Scan for the cell matching the given text and deliver its [X, Y] coordinate at center. 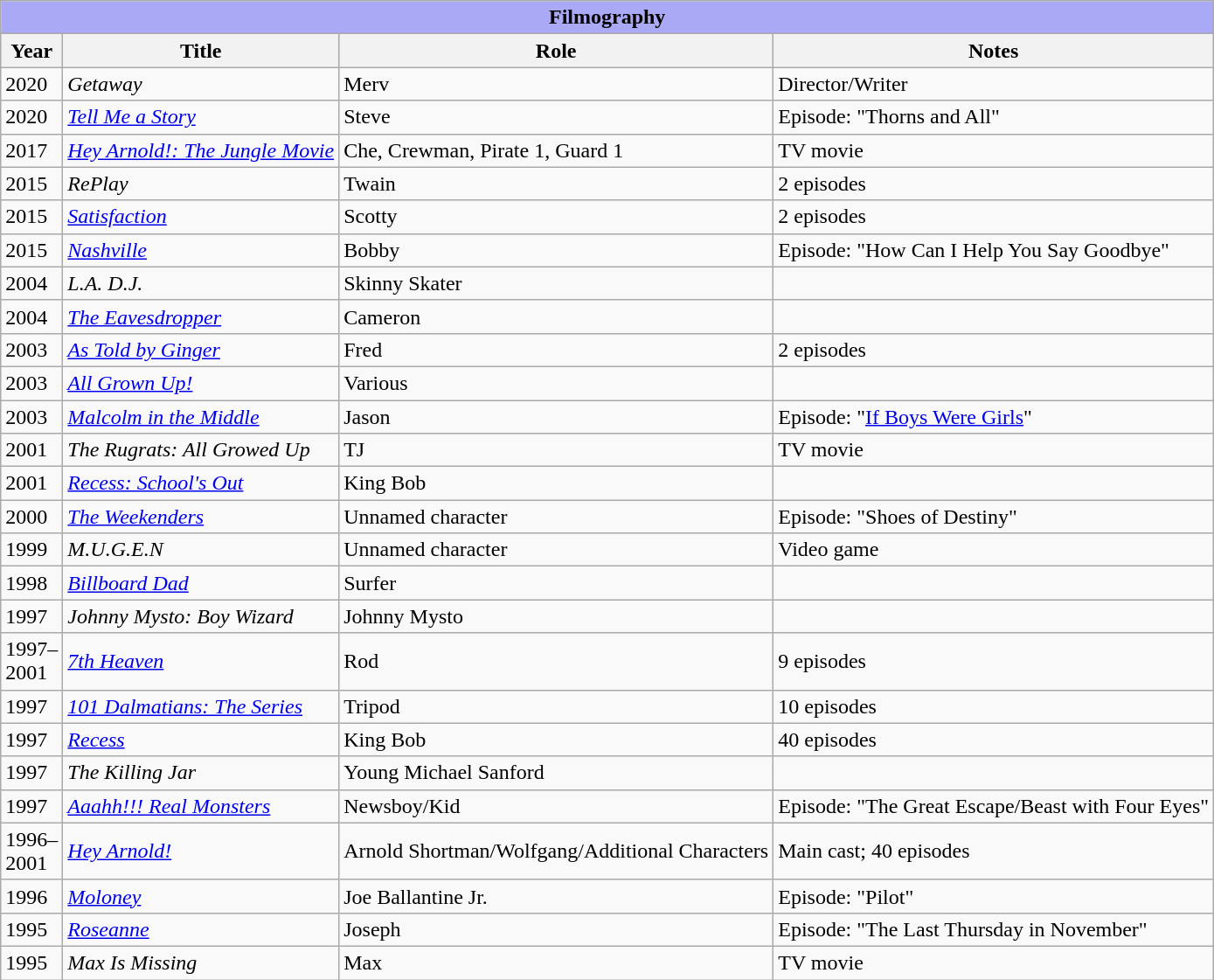
1999 [31, 550]
1996 [31, 896]
Newsboy/Kid [556, 806]
Hey Arnold!: The Jungle Movie [201, 150]
1998 [31, 583]
Episode: "Shoes of Destiny" [994, 517]
2017 [31, 150]
Young Michael Sanford [556, 773]
Tripod [556, 706]
Bobby [556, 250]
Fred [556, 350]
Skinny Skater [556, 283]
7th Heaven [201, 661]
Malcolm in the Middle [201, 417]
TJ [556, 450]
10 episodes [994, 706]
Billboard Dad [201, 583]
Max [556, 963]
The Rugrats: All Growed Up [201, 450]
Episode: "The Last Thursday in November" [994, 929]
Surfer [556, 583]
Steve [556, 117]
The Eavesdropper [201, 316]
Video game [994, 550]
Episode: "Thorns and All" [994, 117]
Arnold Shortman/Wolfgang/Additional Characters [556, 851]
Max Is Missing [201, 963]
9 episodes [994, 661]
Jason [556, 417]
Main cast; 40 episodes [994, 851]
Roseanne [201, 929]
Year [31, 51]
Twain [556, 184]
1997–2001 [31, 661]
Episode: "How Can I Help You Say Goodbye" [994, 250]
The Killing Jar [201, 773]
Recess: School's Out [201, 483]
Getaway [201, 84]
All Grown Up! [201, 383]
Cameron [556, 316]
L.A. D.J. [201, 283]
The Weekenders [201, 517]
Episode: "If Boys Were Girls" [994, 417]
RePlay [201, 184]
Various [556, 383]
Tell Me a Story [201, 117]
Scotty [556, 217]
M.U.G.E.N [201, 550]
Recess [201, 740]
Notes [994, 51]
Joseph [556, 929]
Satisfaction [201, 217]
Director/Writer [994, 84]
Hey Arnold! [201, 851]
Johnny Mysto: Boy Wizard [201, 616]
Rod [556, 661]
40 episodes [994, 740]
Che, Crewman, Pirate 1, Guard 1 [556, 150]
Title [201, 51]
Nashville [201, 250]
Filmography [607, 17]
Joe Ballantine Jr. [556, 896]
Role [556, 51]
Moloney [201, 896]
As Told by Ginger [201, 350]
2000 [31, 517]
Aaahh!!! Real Monsters [201, 806]
101 Dalmatians: The Series [201, 706]
Episode: "The Great Escape/Beast with Four Eyes" [994, 806]
Johnny Mysto [556, 616]
Episode: "Pilot" [994, 896]
Merv [556, 84]
1996–2001 [31, 851]
